Locate the cell with the specified text and output its [x, y] center coordinate. 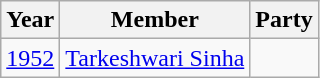
Member [155, 20]
1952 [30, 58]
Party [284, 20]
Tarkeshwari Sinha [155, 58]
Year [30, 20]
